Find where the given text appears and provide that cell's center as (X, Y) coordinate. 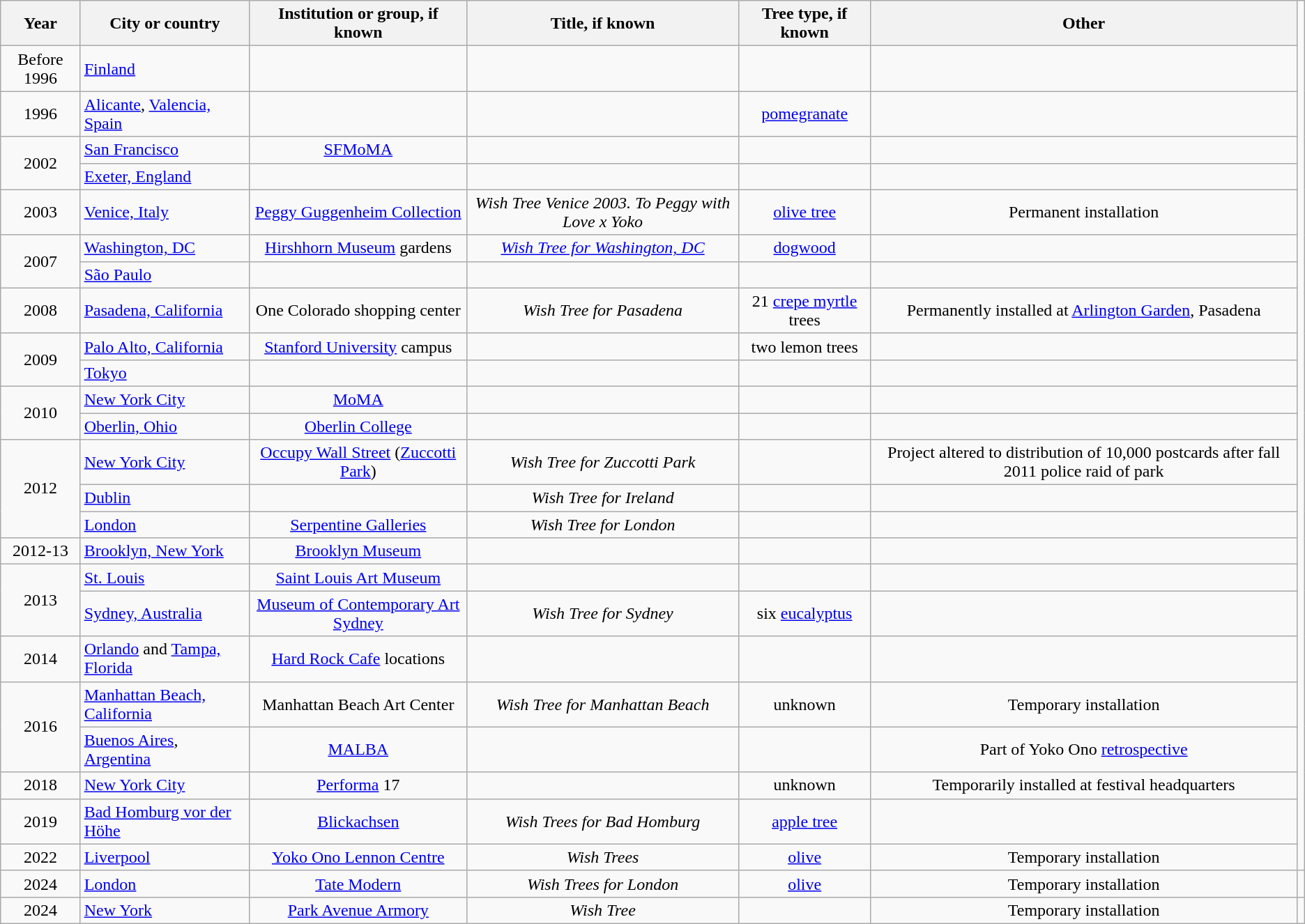
Blickachsen (358, 821)
2019 (40, 821)
Performa 17 (358, 785)
Tokyo (165, 373)
Venice, Italy (165, 212)
MALBA (358, 750)
Title, if known (602, 24)
Wish Tree for Ireland (602, 498)
Oberlin College (358, 426)
pomegranate (804, 114)
Yoko Ono Lennon Centre (358, 857)
Saint Louis Art Museum (358, 578)
Wish Tree for Manhattan Beach (602, 704)
Permanently installed at Arlington Garden, Pasadena (1083, 311)
MoMA (358, 399)
Peggy Guggenheim Collection (358, 212)
Temporarily installed at festival headquarters (1083, 785)
Exeter, England (165, 176)
Wish Tree for London (602, 525)
two lemon trees (804, 346)
Hard Rock Cafe locations (358, 659)
apple tree (804, 821)
Manhattan Beach Art Center (358, 704)
Finland (165, 68)
Wish Tree for Sydney (602, 613)
Tate Modern (358, 884)
One Colorado shopping center (358, 311)
2010 (40, 413)
2013 (40, 601)
Orlando and Tampa, Florida (165, 659)
Tree type, if known (804, 24)
Serpentine Galleries (358, 525)
Wish Tree for Washington, DC (602, 248)
1996 (40, 114)
21 crepe myrtle trees (804, 311)
Bad Homburg vor der Höhe (165, 821)
Wish Trees for London (602, 884)
Wish Trees (602, 857)
Other (1083, 24)
Oberlin, Ohio (165, 426)
2009 (40, 360)
SFMoMA (358, 150)
2016 (40, 727)
Wish Tree for Zuccotti Park (602, 463)
Wish Tree Venice 2003. To Peggy with Love x Yoko (602, 212)
New York (165, 910)
Sydney, Australia (165, 613)
2014 (40, 659)
Before 1996 (40, 68)
Buenos Aires, Argentina (165, 750)
Dublin (165, 498)
2022 (40, 857)
Wish Tree for Pasadena (602, 311)
2007 (40, 261)
Park Avenue Armory (358, 910)
Occupy Wall Street (Zuccotti Park) (358, 463)
Liverpool (165, 857)
Hirshhorn Museum gardens (358, 248)
City or country (165, 24)
Permanent installation (1083, 212)
Stanford University campus (358, 346)
Alicante, Valencia, Spain (165, 114)
San Francisco (165, 150)
Museum of Contemporary Art Sydney (358, 613)
Wish Tree (602, 910)
six eucalyptus (804, 613)
2012-13 (40, 551)
Project altered to distribution of 10,000 postcards after fall 2011 police raid of park (1083, 463)
Wish Trees for Bad Homburg (602, 821)
Part of Yoko Ono retrospective (1083, 750)
2018 (40, 785)
Brooklyn, New York (165, 551)
2002 (40, 163)
Washington, DC (165, 248)
dogwood (804, 248)
olive tree (804, 212)
2003 (40, 212)
Manhattan Beach, California (165, 704)
Palo Alto, California (165, 346)
Pasadena, California (165, 311)
St. Louis (165, 578)
2012 (40, 489)
Institution or group, if known (358, 24)
Year (40, 24)
Brooklyn Museum (358, 551)
São Paulo (165, 275)
2008 (40, 311)
